Search for the cell housing the specified text and yield its [x, y] center coordinate. 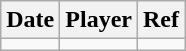
Date [30, 20]
Player [99, 20]
Ref [160, 20]
